Find where the given text appears and provide that cell's center as [X, Y] coordinate. 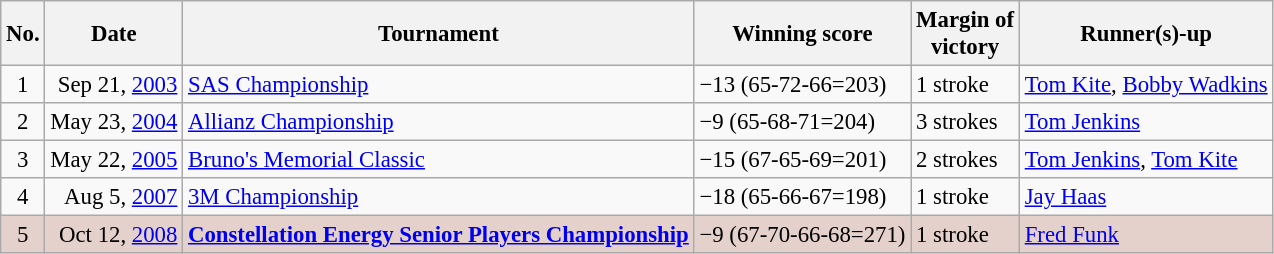
Constellation Energy Senior Players Championship [438, 235]
−18 (65-66-67=198) [802, 197]
Runner(s)-up [1146, 34]
Bruno's Memorial Classic [438, 160]
1 [23, 85]
−13 (65-72-66=203) [802, 85]
Tom Jenkins [1146, 122]
May 22, 2005 [114, 160]
Aug 5, 2007 [114, 197]
Jay Haas [1146, 197]
Date [114, 34]
Oct 12, 2008 [114, 235]
2 [23, 122]
3M Championship [438, 197]
Tournament [438, 34]
4 [23, 197]
Tom Kite, Bobby Wadkins [1146, 85]
Allianz Championship [438, 122]
No. [23, 34]
5 [23, 235]
Sep 21, 2003 [114, 85]
Winning score [802, 34]
Fred Funk [1146, 235]
−9 (65-68-71=204) [802, 122]
May 23, 2004 [114, 122]
2 strokes [966, 160]
Tom Jenkins, Tom Kite [1146, 160]
3 strokes [966, 122]
3 [23, 160]
−15 (67-65-69=201) [802, 160]
SAS Championship [438, 85]
Margin ofvictory [966, 34]
−9 (67-70-66-68=271) [802, 235]
